Determine the [x, y] coordinate at the center of the cell enclosing the given text.  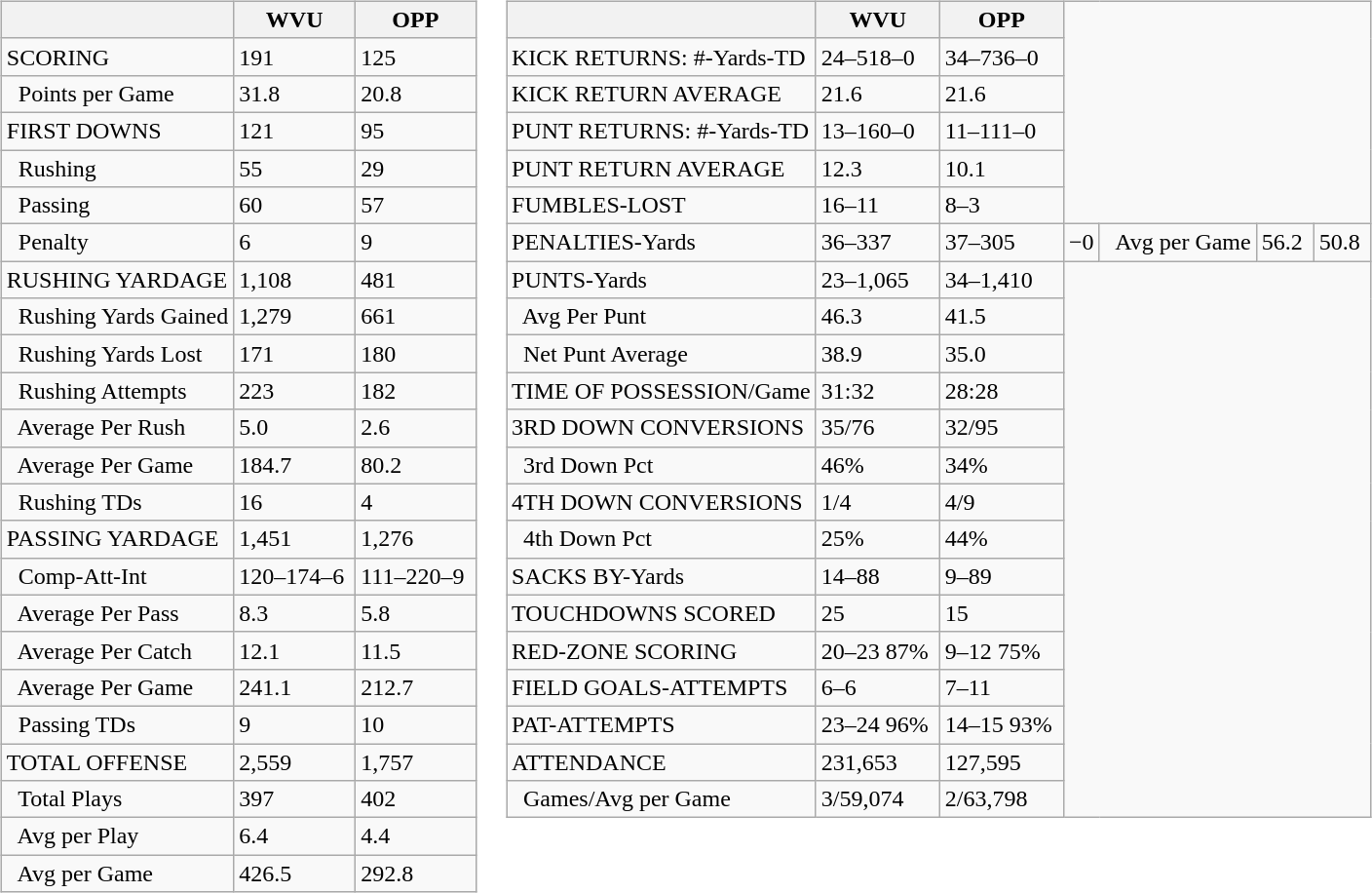
57 [415, 206]
9–89 [1002, 576]
37–305 [1002, 243]
3/59,074 [877, 799]
2/63,798 [1002, 799]
RED-ZONE SCORING [662, 650]
31.8 [294, 94]
Average Per Rush [117, 428]
184.7 [294, 465]
661 [415, 317]
402 [415, 799]
241.1 [294, 687]
481 [415, 280]
RUSHING YARDAGE [117, 280]
13–160–0 [877, 131]
PENALTIES-Yards [662, 243]
4/9 [1002, 502]
231,653 [877, 761]
35.0 [1002, 354]
32/95 [1002, 428]
6 [294, 243]
14–15 93% [1002, 724]
16 [294, 502]
191 [294, 57]
TOTAL OFFENSE [117, 761]
8.3 [294, 613]
34–1,410 [1002, 280]
Rushing Attempts [117, 391]
10 [415, 724]
4 [415, 502]
111–220–9 [415, 576]
223 [294, 391]
4th Down Pct [662, 539]
397 [294, 799]
16–11 [877, 206]
FUMBLES-LOST [662, 206]
1,451 [294, 539]
Comp-Att-Int [117, 576]
20.8 [415, 94]
Rushing TDs [117, 502]
1,276 [415, 539]
1,757 [415, 761]
8–3 [1002, 206]
56.2 [1284, 243]
12.1 [294, 650]
34–736–0 [1002, 57]
125 [415, 57]
212.7 [415, 687]
11–111–0 [1002, 131]
FIELD GOALS-ATTEMPTS [662, 687]
12.3 [877, 169]
Average Per Catch [117, 650]
Passing TDs [117, 724]
50.8 [1343, 243]
ATTENDANCE [662, 761]
PUNT RETURNS: #-Yards-TD [662, 131]
127,595 [1002, 761]
10.1 [1002, 169]
25% [877, 539]
24–518–0 [877, 57]
1/4 [877, 502]
46.3 [877, 317]
Avg Per Punt [662, 317]
38.9 [877, 354]
23–24 96% [877, 724]
95 [415, 131]
44% [1002, 539]
36–337 [877, 243]
4.4 [415, 836]
5.8 [415, 613]
Rushing Yards Lost [117, 354]
3RD DOWN CONVERSIONS [662, 428]
9–12 75% [1002, 650]
Rushing Yards Gained [117, 317]
KICK RETURN AVERAGE [662, 94]
60 [294, 206]
80.2 [415, 465]
28:28 [1002, 391]
SCORING [117, 57]
Passing [117, 206]
426.5 [294, 874]
PUNTS-Yards [662, 280]
Average Per Pass [117, 613]
180 [415, 354]
PUNT RETURN AVERAGE [662, 169]
3rd Down Pct [662, 465]
31:32 [877, 391]
SACKS BY-Yards [662, 576]
6–6 [877, 687]
Net Punt Average [662, 354]
1,279 [294, 317]
FIRST DOWNS [117, 131]
Avg per Play [117, 836]
PAT-ATTEMPTS [662, 724]
35/76 [877, 428]
−0 [1082, 243]
PASSING YARDAGE [117, 539]
14–88 [877, 576]
34% [1002, 465]
41.5 [1002, 317]
2.6 [415, 428]
4TH DOWN CONVERSIONS [662, 502]
182 [415, 391]
292.8 [415, 874]
120–174–6 [294, 576]
15 [1002, 613]
5.0 [294, 428]
121 [294, 131]
7–11 [1002, 687]
Total Plays [117, 799]
171 [294, 354]
1,108 [294, 280]
Games/Avg per Game [662, 799]
KICK RETURNS: #-Yards-TD [662, 57]
2,559 [294, 761]
29 [415, 169]
Points per Game [117, 94]
55 [294, 169]
TOUCHDOWNS SCORED [662, 613]
Penalty [117, 243]
25 [877, 613]
20–23 87% [877, 650]
23–1,065 [877, 280]
46% [877, 465]
Rushing [117, 169]
TIME OF POSSESSION/Game [662, 391]
6.4 [294, 836]
11.5 [415, 650]
